Return [X, Y] of the center of cell containing provided text 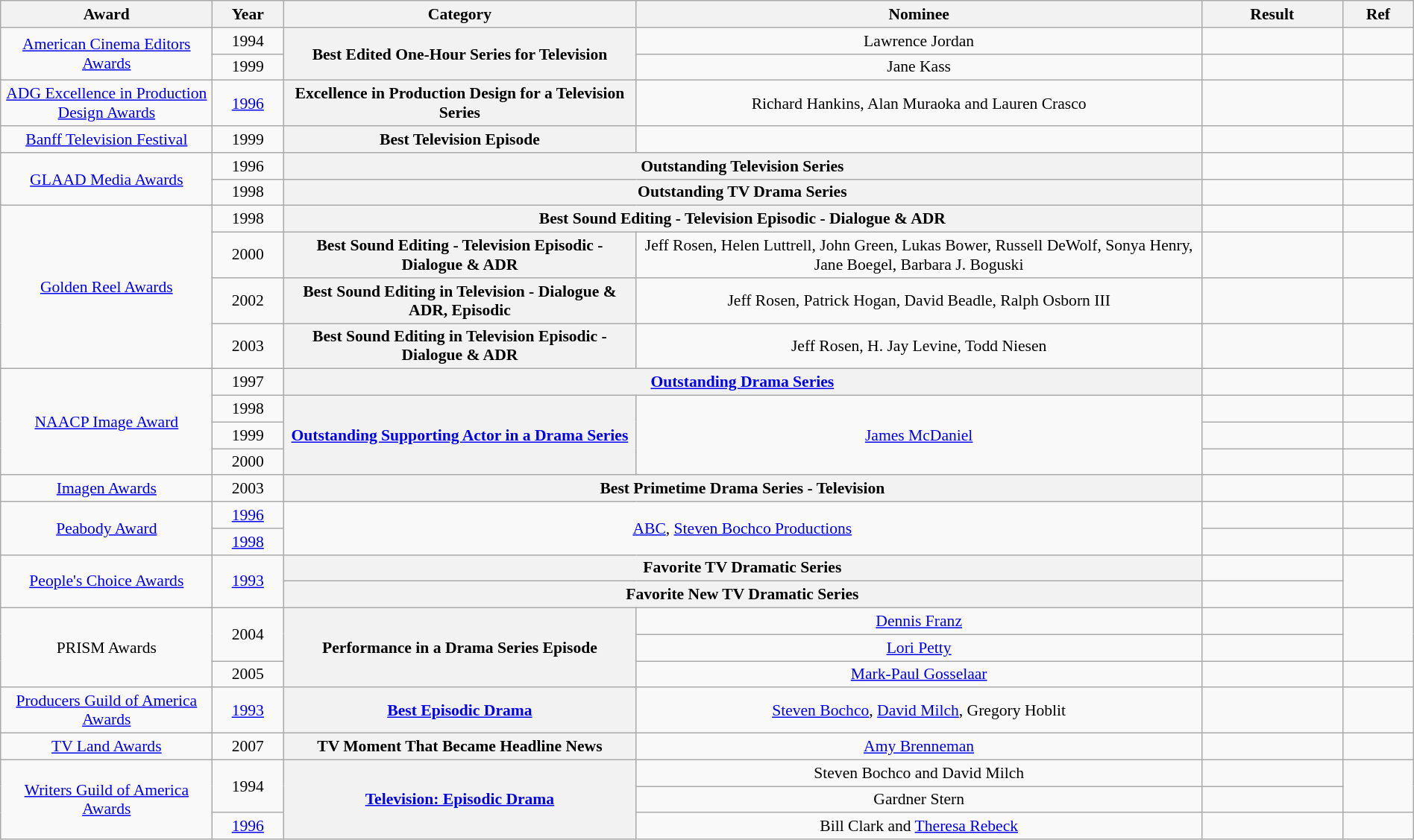
Golden Reel Awards [107, 288]
Best Sound Editing in Television Episodic - Dialogue & ADR [460, 346]
Nominee [919, 14]
Steven Bochco, David Milch, Gregory Hoblit [919, 711]
PRISM Awards [107, 648]
Ref [1378, 14]
James McDaniel [919, 435]
Outstanding Drama Series [743, 382]
Performance in a Drama Series Episode [460, 648]
NAACP Image Award [107, 422]
Peabody Award [107, 528]
Best Primetime Drama Series - Television [743, 489]
Richard Hankins, Alan Muraoka and Lauren Crasco [919, 103]
TV Moment That Became Headline News [460, 747]
Favorite TV Dramatic Series [743, 568]
Jeff Rosen, Patrick Hogan, David Beadle, Ralph Osborn III [919, 301]
GLAAD Media Awards [107, 179]
Year [248, 14]
American Cinema Editors Awards [107, 54]
Result [1272, 14]
Steven Bochco and David Milch [919, 773]
Lawrence Jordan [919, 41]
Writers Guild of America Awards [107, 799]
Outstanding Supporting Actor in a Drama Series [460, 435]
Gardner Stern [919, 800]
Best Edited One-Hour Series for Television [460, 54]
Jeff Rosen, Helen Luttrell, John Green, Lukas Bower, Russell DeWolf, Sonya Henry, Jane Boegel, Barbara J. Boguski [919, 255]
ABC, Steven Bochco Productions [743, 528]
2004 [248, 635]
2007 [248, 747]
Jeff Rosen, H. Jay Levine, Todd Niesen [919, 346]
Category [460, 14]
People's Choice Awards [107, 581]
Lori Petty [919, 648]
TV Land Awards [107, 747]
Dennis Franz [919, 622]
Outstanding Television Series [743, 166]
Favorite New TV Dramatic Series [743, 595]
Mark-Paul Gosselaar [919, 675]
2002 [248, 301]
Best Television Episode [460, 139]
2005 [248, 675]
Television: Episodic Drama [460, 799]
Amy Brenneman [919, 747]
Producers Guild of America Awards [107, 711]
Award [107, 14]
Best Episodic Drama [460, 711]
Bill Clark and Theresa Rebeck [919, 827]
Best Sound Editing in Television - Dialogue & ADR, Episodic [460, 301]
Excellence in Production Design for a Television Series [460, 103]
Imagen Awards [107, 489]
ADG Excellence in Production Design Awards [107, 103]
1997 [248, 382]
Jane Kass [919, 67]
Banff Television Festival [107, 139]
Outstanding TV Drama Series [743, 192]
